Extract the [x, y] coordinate from the center of the cell holding the provided text.  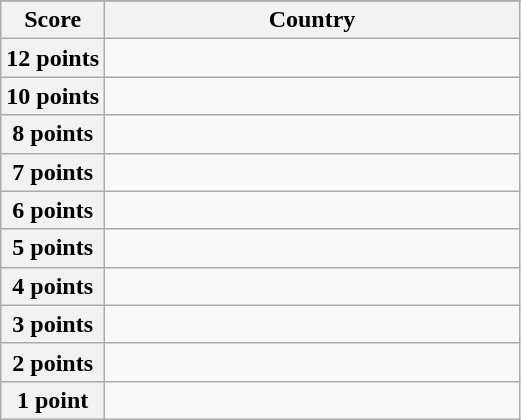
8 points [53, 134]
2 points [53, 362]
1 point [53, 400]
5 points [53, 248]
3 points [53, 324]
6 points [53, 210]
4 points [53, 286]
Country [312, 20]
10 points [53, 96]
Score [53, 20]
12 points [53, 58]
7 points [53, 172]
